Output the (x, y) coordinate of the center of the cell containing the given text.  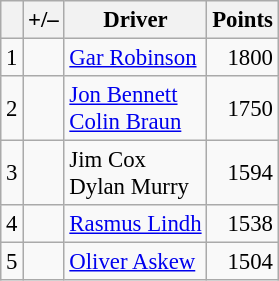
1594 (242, 174)
+/– (44, 20)
Jim Cox Dylan Murry (136, 174)
Jon Bennett Colin Braun (136, 108)
1750 (242, 108)
Driver (136, 20)
Points (242, 20)
4 (12, 224)
2 (12, 108)
Oliver Askew (136, 262)
Rasmus Lindh (136, 224)
1538 (242, 224)
5 (12, 262)
1504 (242, 262)
Gar Robinson (136, 58)
1800 (242, 58)
1 (12, 58)
3 (12, 174)
